Scan for the cell matching the given text and deliver its (X, Y) coordinate at center. 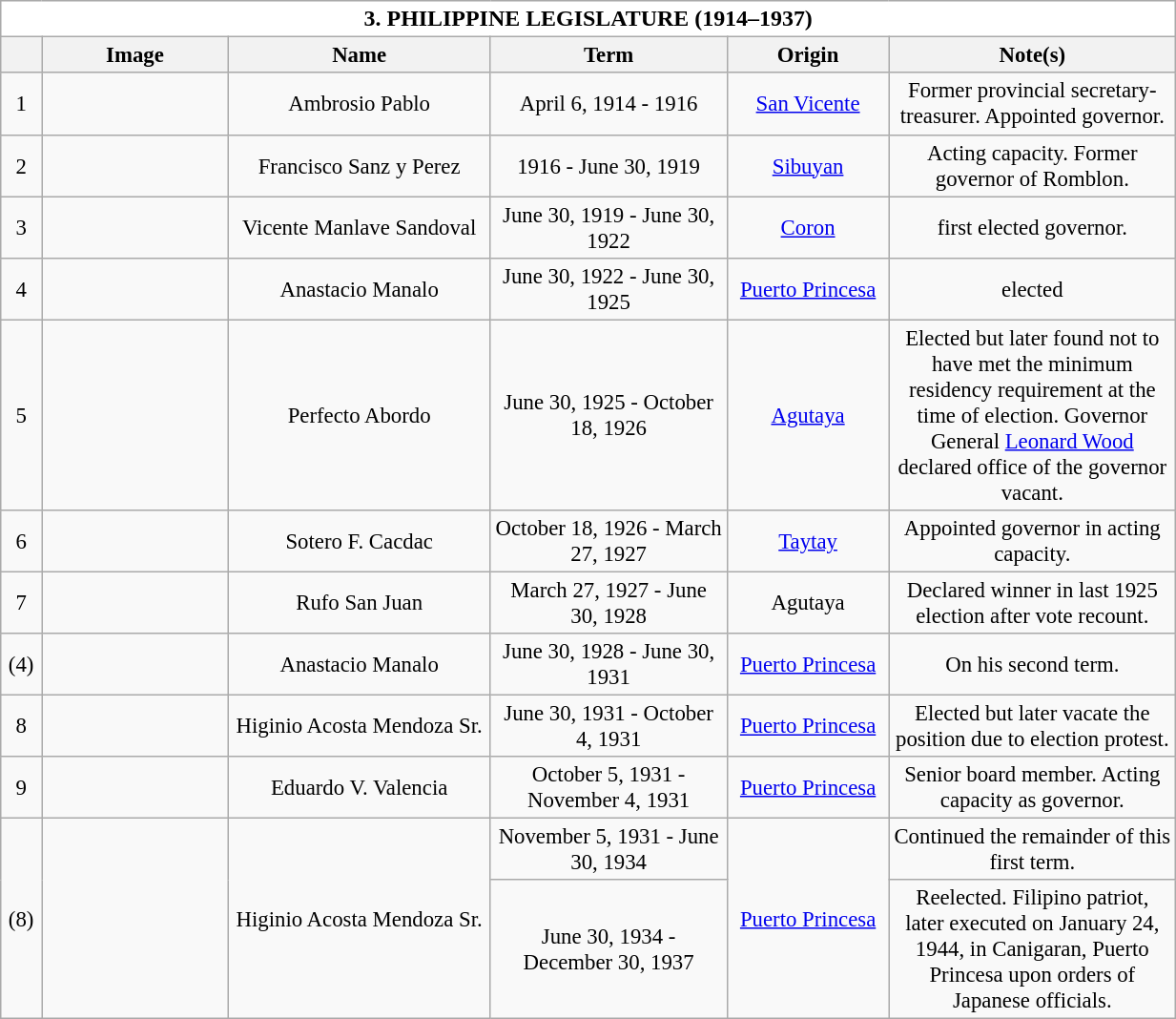
1 (21, 105)
5 (21, 415)
first elected governor. (1032, 227)
San Vicente (808, 105)
Perfecto Abordo (359, 415)
8 (21, 725)
3. PHILIPPINE LEGISLATURE (1914–1937) (588, 19)
(4) (21, 664)
9 (21, 788)
1916 - June 30, 1919 (609, 166)
Former provincial secretary-treasurer. Appointed governor. (1032, 105)
October 5, 1931 - November 4, 1931 (609, 788)
Term (609, 55)
June 30, 1925 - October 18, 1926 (609, 415)
Acting capacity. Former governor of Romblon. (1032, 166)
Image (135, 55)
Senior board member. Acting capacity as governor. (1032, 788)
Sotero F. Cacdac (359, 542)
Eduardo V. Valencia (359, 788)
Origin (808, 55)
6 (21, 542)
Coron (808, 227)
Vicente Manlave Sandoval (359, 227)
June 30, 1928 - June 30, 1931 (609, 664)
October 18, 1926 - March 27, 1927 (609, 542)
June 30, 1934 - December 30, 1937 (609, 949)
Note(s) (1032, 55)
elected (1032, 288)
Declared winner in last 1925 election after vote recount. (1032, 603)
April 6, 1914 - 1916 (609, 105)
Elected but later vacate the position due to election protest. (1032, 725)
Continued the remainder of this first term. (1032, 849)
Name (359, 55)
November 5, 1931 - June 30, 1934 (609, 849)
Ambrosio Pablo (359, 105)
Appointed governor in acting capacity. (1032, 542)
Francisco Sanz y Perez (359, 166)
On his second term. (1032, 664)
3 (21, 227)
2 (21, 166)
Reelected. Filipino patriot, later executed on January 24, 1944, in Canigaran, Puerto Princesa upon orders of Japanese officials. (1032, 949)
Sibuyan (808, 166)
4 (21, 288)
(8) (21, 919)
Taytay (808, 542)
7 (21, 603)
June 30, 1919 - June 30, 1922 (609, 227)
Rufo San Juan (359, 603)
June 30, 1922 - June 30, 1925 (609, 288)
March 27, 1927 - June 30, 1928 (609, 603)
June 30, 1931 - October 4, 1931 (609, 725)
